Find where the given text appears and provide that cell's center as (X, Y) coordinate. 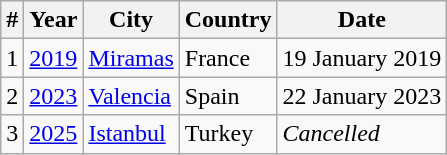
Istanbul (131, 134)
France (228, 58)
Valencia (131, 96)
City (131, 20)
1 (12, 58)
Year (54, 20)
Cancelled (362, 134)
Spain (228, 96)
# (12, 20)
Miramas (131, 58)
Turkey (228, 134)
19 January 2019 (362, 58)
2023 (54, 96)
2 (12, 96)
2025 (54, 134)
Country (228, 20)
22 January 2023 (362, 96)
Date (362, 20)
3 (12, 134)
2019 (54, 58)
